For the text-containing cell, return its midpoint in (x, y) coordinate format. 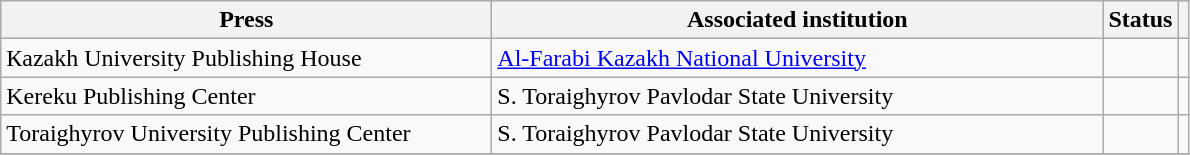
Status (1140, 20)
Press (246, 20)
Kereku Publishing Center (246, 96)
Al-Farabi Kazakh National University (798, 58)
Кazakh University Publishing House (246, 58)
Associated institution (798, 20)
Toraighyrov University Publishing Center (246, 134)
